Capture the cell that displays the provided text and extract its (x, y) central coordinate. 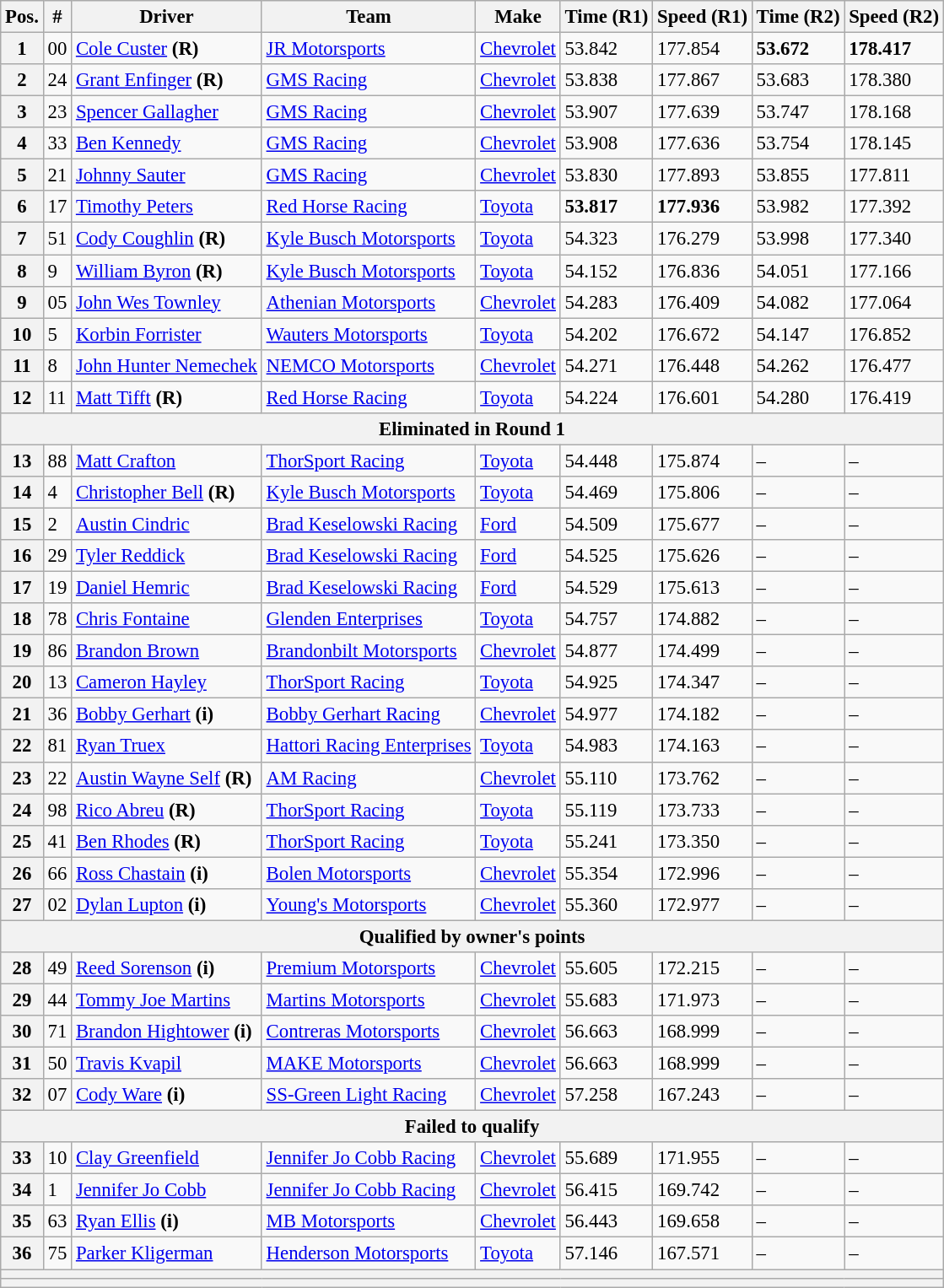
53.754 (798, 143)
54.983 (607, 746)
Matt Crafton (167, 461)
Henderson Motorsports (369, 1253)
3 (22, 112)
Parker Kligerman (167, 1253)
31 (22, 1064)
56.443 (607, 1222)
54.051 (798, 271)
176.477 (894, 365)
Austin Wayne Self (R) (167, 778)
44 (57, 1000)
05 (57, 302)
# (57, 17)
34 (22, 1190)
Time (R1) (607, 17)
Ben Kennedy (167, 143)
Eliminated in Round 1 (472, 429)
Dylan Lupton (i) (167, 905)
53.683 (798, 80)
MB Motorsports (369, 1222)
98 (57, 810)
SS-Green Light Racing (369, 1095)
54.977 (607, 714)
Athenian Motorsports (369, 302)
177.392 (894, 207)
Tommy Joe Martins (167, 1000)
15 (22, 524)
50 (57, 1064)
Speed (R2) (894, 17)
54.082 (798, 302)
177.893 (703, 175)
57.258 (607, 1095)
Austin Cindric (167, 524)
41 (57, 841)
54.757 (607, 619)
175.806 (703, 493)
55.605 (607, 968)
53.998 (798, 239)
John Hunter Nemechek (167, 365)
27 (22, 905)
169.742 (703, 1190)
Glenden Enterprises (369, 619)
55.360 (607, 905)
175.874 (703, 461)
53.672 (798, 49)
54.152 (607, 271)
177.811 (894, 175)
174.182 (703, 714)
Young's Motorsports (369, 905)
Rico Abreu (R) (167, 810)
Chris Fontaine (167, 619)
Brandon Brown (167, 651)
169.658 (703, 1222)
55.119 (607, 810)
177.867 (703, 80)
Qualified by owner's points (472, 936)
71 (57, 1032)
53.747 (798, 112)
NEMCO Motorsports (369, 365)
172.996 (703, 873)
174.347 (703, 682)
171.973 (703, 1000)
6 (22, 207)
25 (22, 841)
16 (22, 556)
176.601 (703, 397)
176.448 (703, 365)
Bobby Gerhart Racing (369, 714)
54.469 (607, 493)
177.340 (894, 239)
53.817 (607, 207)
54.529 (607, 588)
Grant Enfinger (R) (167, 80)
56.415 (607, 1190)
53.838 (607, 80)
John Wes Townley (167, 302)
Contreras Motorsports (369, 1032)
Speed (R1) (703, 17)
Ross Chastain (i) (167, 873)
53.982 (798, 207)
William Byron (R) (167, 271)
7 (22, 239)
54.280 (798, 397)
57.146 (607, 1253)
Wauters Motorsports (369, 334)
177.064 (894, 302)
Korbin Forrister (167, 334)
Timothy Peters (167, 207)
Bobby Gerhart (i) (167, 714)
28 (22, 968)
51 (57, 239)
54.509 (607, 524)
Brandon Hightower (i) (167, 1032)
00 (57, 49)
Cole Custer (R) (167, 49)
177.936 (703, 207)
172.977 (703, 905)
55.683 (607, 1000)
54.877 (607, 651)
Johnny Sauter (167, 175)
88 (57, 461)
174.882 (703, 619)
14 (22, 493)
Jennifer Jo Cobb (167, 1190)
Daniel Hemric (167, 588)
Premium Motorsports (369, 968)
Time (R2) (798, 17)
53.855 (798, 175)
Clay Greenfield (167, 1158)
Driver (167, 17)
Ryan Ellis (i) (167, 1222)
176.852 (894, 334)
53.830 (607, 175)
54.202 (607, 334)
49 (57, 968)
55.241 (607, 841)
176.672 (703, 334)
177.854 (703, 49)
175.677 (703, 524)
Make (518, 17)
JR Motorsports (369, 49)
AM Racing (369, 778)
178.380 (894, 80)
176.409 (703, 302)
66 (57, 873)
54.925 (607, 682)
173.733 (703, 810)
Ben Rhodes (R) (167, 841)
175.626 (703, 556)
175.613 (703, 588)
55.689 (607, 1158)
32 (22, 1095)
02 (57, 905)
174.163 (703, 746)
173.350 (703, 841)
81 (57, 746)
Team (369, 17)
Cody Coughlin (R) (167, 239)
172.215 (703, 968)
Martins Motorsports (369, 1000)
178.145 (894, 143)
12 (22, 397)
176.836 (703, 271)
86 (57, 651)
Spencer Gallagher (167, 112)
54.525 (607, 556)
173.762 (703, 778)
178.168 (894, 112)
174.499 (703, 651)
176.279 (703, 239)
177.166 (894, 271)
177.636 (703, 143)
55.110 (607, 778)
Cody Ware (i) (167, 1095)
54.262 (798, 365)
Christopher Bell (R) (167, 493)
35 (22, 1222)
30 (22, 1032)
53.842 (607, 49)
53.907 (607, 112)
Cameron Hayley (167, 682)
18 (22, 619)
26 (22, 873)
167.243 (703, 1095)
54.224 (607, 397)
54.271 (607, 365)
07 (57, 1095)
54.147 (798, 334)
55.354 (607, 873)
54.283 (607, 302)
75 (57, 1253)
Tyler Reddick (167, 556)
MAKE Motorsports (369, 1064)
54.448 (607, 461)
Brandonbilt Motorsports (369, 651)
53.908 (607, 143)
178.417 (894, 49)
Ryan Truex (167, 746)
20 (22, 682)
Travis Kvapil (167, 1064)
Pos. (22, 17)
63 (57, 1222)
54.323 (607, 239)
167.571 (703, 1253)
Reed Sorenson (i) (167, 968)
171.955 (703, 1158)
78 (57, 619)
Hattori Racing Enterprises (369, 746)
177.639 (703, 112)
Matt Tifft (R) (167, 397)
Failed to qualify (472, 1127)
176.419 (894, 397)
Bolen Motorsports (369, 873)
